For the text-containing cell, return its midpoint in [X, Y] coordinate format. 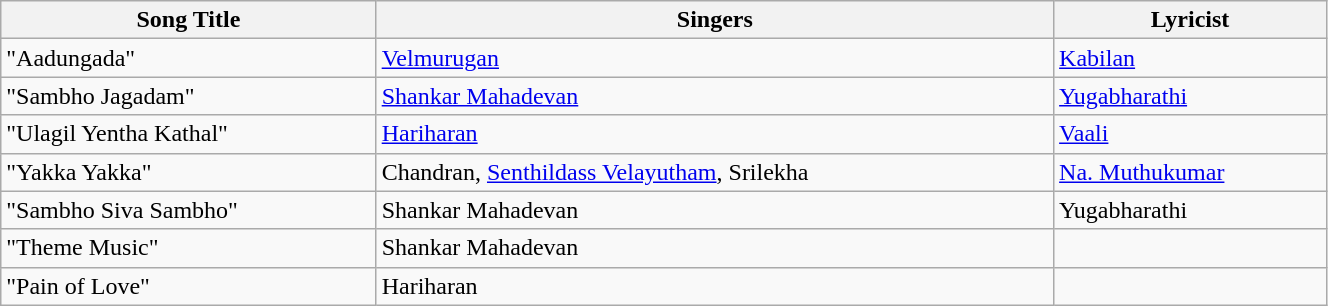
Kabilan [1190, 58]
"Ulagil Yentha Kathal" [188, 134]
"Aadungada" [188, 58]
"Sambho Jagadam" [188, 96]
Song Title [188, 20]
"Yakka Yakka" [188, 172]
Lyricist [1190, 20]
Vaali [1190, 134]
Velmurugan [714, 58]
Singers [714, 20]
"Pain of Love" [188, 286]
"Theme Music" [188, 248]
"Sambho Siva Sambho" [188, 210]
Na. Muthukumar [1190, 172]
Chandran, Senthildass Velayutham, Srilekha [714, 172]
